Find where the given text appears and provide that cell's center as [x, y] coordinate. 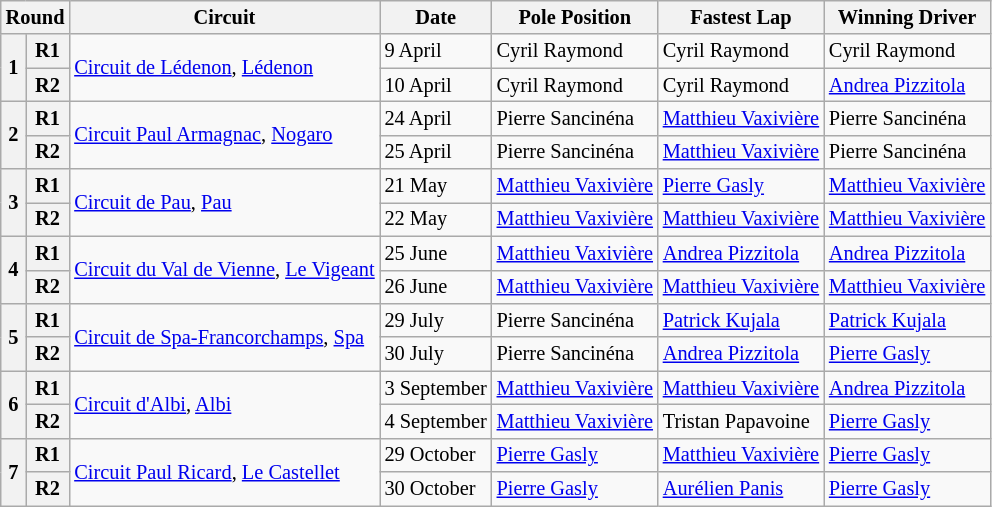
25 April [436, 152]
1 [14, 68]
Aurélien Panis [741, 489]
26 June [436, 287]
10 April [436, 85]
Pole Position [575, 17]
Date [436, 17]
30 October [436, 489]
4 [14, 270]
29 October [436, 455]
21 May [436, 186]
Circuit Paul Ricard, Le Castellet [224, 472]
24 April [436, 118]
25 June [436, 253]
3 [14, 202]
Circuit Paul Armagnac, Nogaro [224, 134]
30 July [436, 354]
29 July [436, 320]
7 [14, 472]
Circuit de Lédenon, Lédenon [224, 68]
3 September [436, 388]
22 May [436, 219]
5 [14, 336]
Circuit de Pau, Pau [224, 202]
Circuit de Spa-Francorchamps, Spa [224, 336]
Round [36, 17]
Tristan Papavoine [741, 421]
Fastest Lap [741, 17]
4 September [436, 421]
Circuit du Val de Vienne, Le Vigeant [224, 270]
Circuit d'Albi, Albi [224, 404]
6 [14, 404]
Winning Driver [907, 17]
Circuit [224, 17]
9 April [436, 51]
2 [14, 134]
